Detect which cell encompasses the target text, then output its [X, Y] center coordinate. 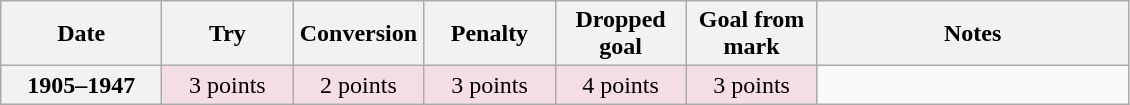
Notes [972, 34]
Penalty [490, 34]
4 points [620, 85]
1905–1947 [82, 85]
Conversion [358, 34]
Try [228, 34]
Goal from mark [752, 34]
2 points [358, 85]
Date [82, 34]
Dropped goal [620, 34]
